For the text-containing cell, return its midpoint in (x, y) coordinate format. 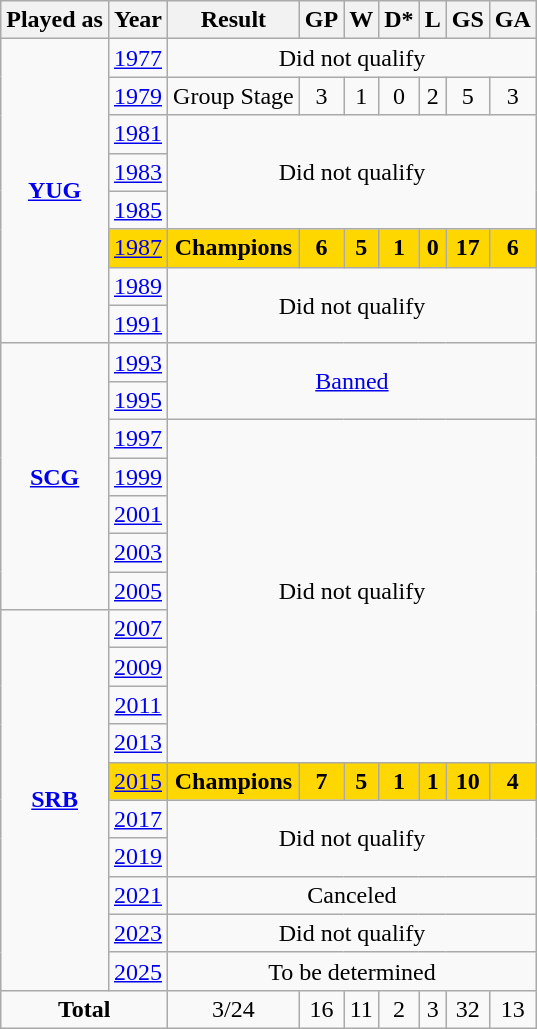
1989 (138, 286)
1999 (138, 477)
2003 (138, 553)
L (432, 20)
1987 (138, 248)
2019 (138, 857)
1995 (138, 400)
Year (138, 20)
2013 (138, 743)
17 (468, 248)
1979 (138, 96)
2005 (138, 591)
2015 (138, 781)
SRB (55, 800)
2021 (138, 895)
13 (512, 1009)
2007 (138, 629)
2001 (138, 515)
1991 (138, 324)
10 (468, 781)
2025 (138, 971)
GP (321, 20)
Played as (55, 20)
1977 (138, 58)
1985 (138, 210)
3/24 (234, 1009)
GS (468, 20)
4 (512, 781)
32 (468, 1009)
1981 (138, 134)
Group Stage (234, 96)
1993 (138, 362)
Canceled (352, 895)
2009 (138, 667)
Result (234, 20)
Total (84, 1009)
2023 (138, 933)
GA (512, 20)
Banned (352, 381)
2011 (138, 705)
D* (399, 20)
16 (321, 1009)
1983 (138, 172)
11 (362, 1009)
7 (321, 781)
2017 (138, 819)
SCG (55, 476)
YUG (55, 191)
W (362, 20)
1997 (138, 438)
To be determined (352, 971)
